Search for the cell housing the specified text and yield its (x, y) center coordinate. 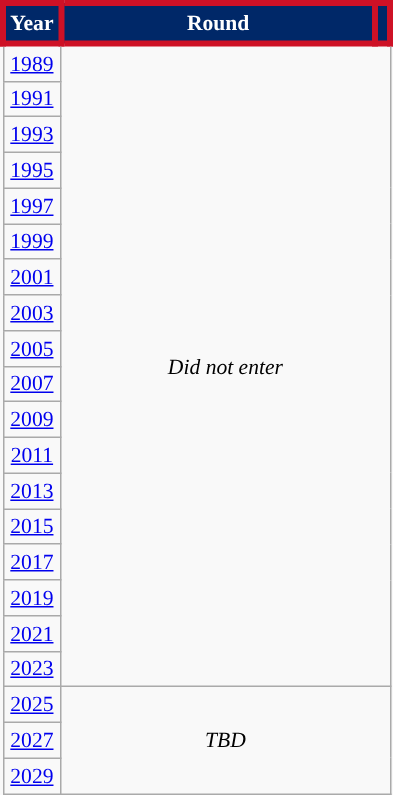
2025 (32, 705)
1993 (32, 135)
2009 (32, 420)
1991 (32, 99)
2017 (32, 563)
2029 (32, 776)
Year (32, 23)
2021 (32, 634)
TBD (226, 740)
2003 (32, 313)
1999 (32, 242)
2023 (32, 669)
1995 (32, 171)
2007 (32, 384)
Did not enter (226, 366)
2011 (32, 456)
2005 (32, 349)
1997 (32, 206)
2013 (32, 491)
1989 (32, 63)
2019 (32, 598)
Round (218, 23)
2001 (32, 278)
2015 (32, 527)
2027 (32, 741)
